Output the [X, Y] coordinate of the center of the cell containing the given text.  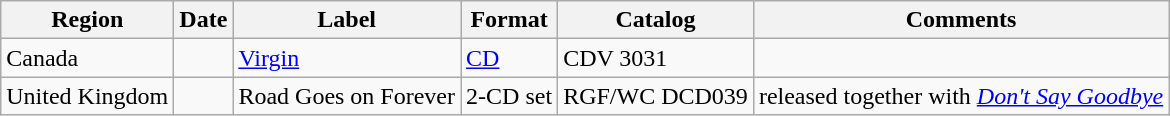
Date [204, 20]
Format [510, 20]
Canada [88, 58]
2-CD set [510, 96]
Road Goes on Forever [347, 96]
RGF/WC DCD039 [656, 96]
released together with Don't Say Goodbye [960, 96]
CDV 3031 [656, 58]
Virgin [347, 58]
United Kingdom [88, 96]
Catalog [656, 20]
Region [88, 20]
Label [347, 20]
Comments [960, 20]
CD [510, 58]
